Locate the cell with the specified text and output its (X, Y) center coordinate. 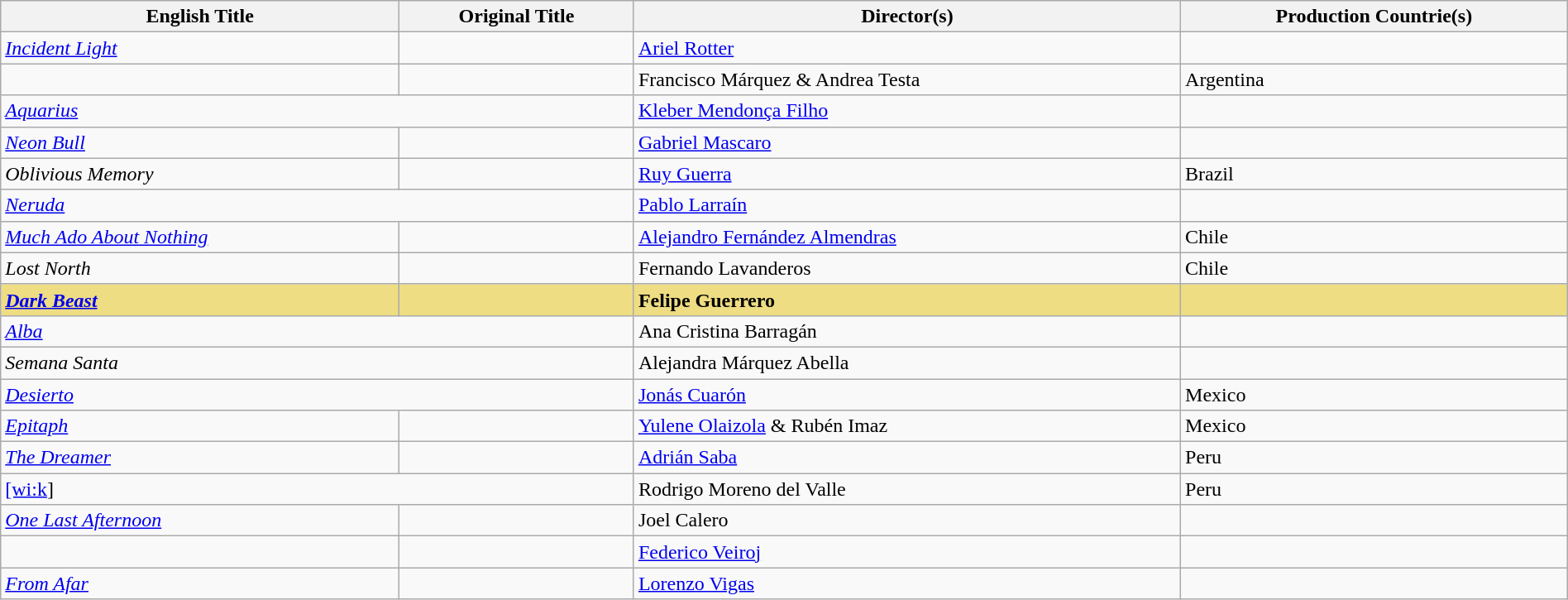
Much Ado About Nothing (200, 237)
Rodrigo Moreno del Valle (906, 489)
Alejandra Márquez Abella (906, 362)
Gabriel Mascaro (906, 142)
Alba (318, 331)
Incident Light (200, 48)
Production Countrie(s) (1374, 17)
Kleber Mendonça Filho (906, 111)
Dark Beast (200, 300)
Adrián Saba (906, 458)
Felipe Guerrero (906, 300)
From Afar (200, 583)
Alejandro Fernández Almendras (906, 237)
Ana Cristina Barragán (906, 331)
Neruda (318, 205)
[wi:k] (318, 489)
Fernando Lavanderos (906, 268)
Neon Bull (200, 142)
Lorenzo Vigas (906, 583)
Ariel Rotter (906, 48)
Yulene Olaizola & Rubén Imaz (906, 426)
Ruy Guerra (906, 174)
Epitaph (200, 426)
One Last Afternoon (200, 521)
Desierto (318, 395)
Director(s) (906, 17)
Joel Calero (906, 521)
Jonás Cuarón (906, 395)
Pablo Larraín (906, 205)
Lost North (200, 268)
Brazil (1374, 174)
Oblivious Memory (200, 174)
Francisco Márquez & Andrea Testa (906, 79)
Federico Veiroj (906, 552)
Aquarius (318, 111)
English Title (200, 17)
Argentina (1374, 79)
Original Title (517, 17)
The Dreamer (200, 458)
Semana Santa (318, 362)
